Capture the cell that displays the provided text and extract its (X, Y) central coordinate. 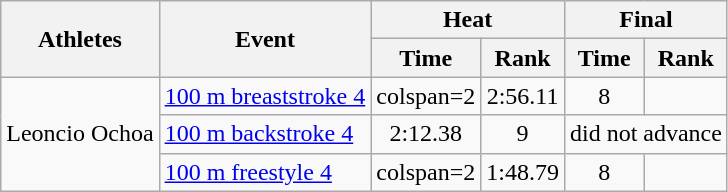
Heat (468, 20)
Leoncio Ochoa (80, 134)
100 m breaststroke 4 (265, 96)
100 m freestyle 4 (265, 172)
2:12.38 (426, 134)
9 (523, 134)
Athletes (80, 39)
2:56.11 (523, 96)
1:48.79 (523, 172)
Event (265, 39)
Final (646, 20)
did not advance (646, 134)
100 m backstroke 4 (265, 134)
